From the cell containing the given text, extract its center point as [x, y] coordinate. 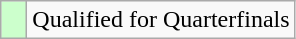
Qualified for Quarterfinals [161, 20]
